Find where the given text appears and provide that cell's center as [x, y] coordinate. 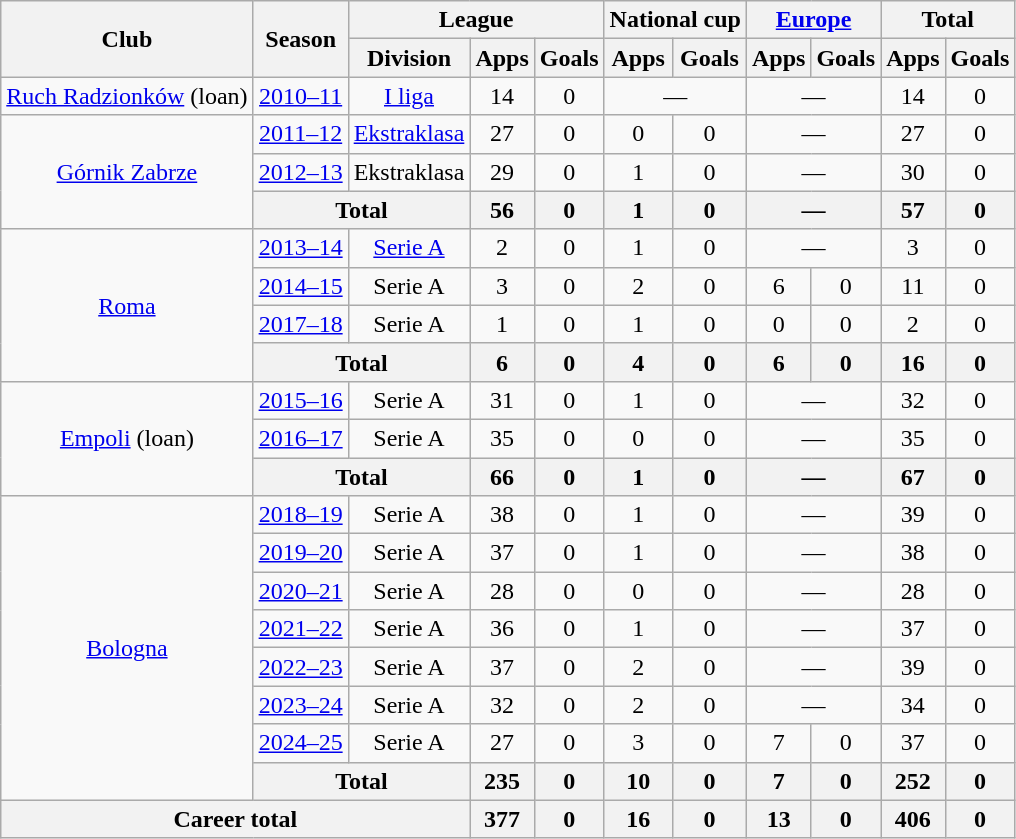
30 [913, 172]
Górnik Zabrze [127, 172]
10 [638, 781]
Europe [813, 20]
66 [502, 477]
Career total [236, 819]
36 [502, 629]
2010–11 [300, 96]
57 [913, 210]
29 [502, 172]
Ruch Radzionków (loan) [127, 96]
Bologna [127, 648]
2014–15 [300, 286]
Roma [127, 305]
2019–20 [300, 553]
406 [913, 819]
2021–22 [300, 629]
Empoli (loan) [127, 438]
2022–23 [300, 667]
I liga [409, 96]
56 [502, 210]
2018–19 [300, 515]
2013–14 [300, 248]
2012–13 [300, 172]
4 [638, 362]
13 [778, 819]
Season [300, 39]
2015–16 [300, 400]
2011–12 [300, 134]
2017–18 [300, 324]
National cup [675, 20]
Club [127, 39]
11 [913, 286]
League [476, 20]
2020–21 [300, 591]
2024–25 [300, 743]
34 [913, 705]
252 [913, 781]
2016–17 [300, 438]
31 [502, 400]
2023–24 [300, 705]
235 [502, 781]
Division [409, 58]
67 [913, 477]
377 [502, 819]
